Find where the given text appears and provide that cell's center as (x, y) coordinate. 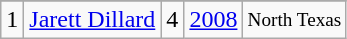
1 (12, 20)
Jarett Dillard (92, 20)
North Texas (294, 20)
2008 (214, 20)
4 (172, 20)
